Scan for the cell matching the given text and deliver its [x, y] coordinate at center. 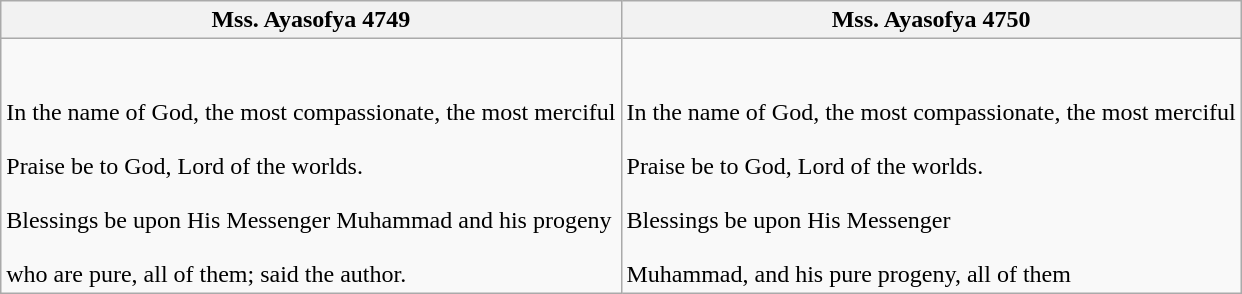
Mss. Ayasofya 4750 [931, 20]
Mss. Ayasofya 4749 [311, 20]
